For the text-containing cell, return its midpoint in [X, Y] coordinate format. 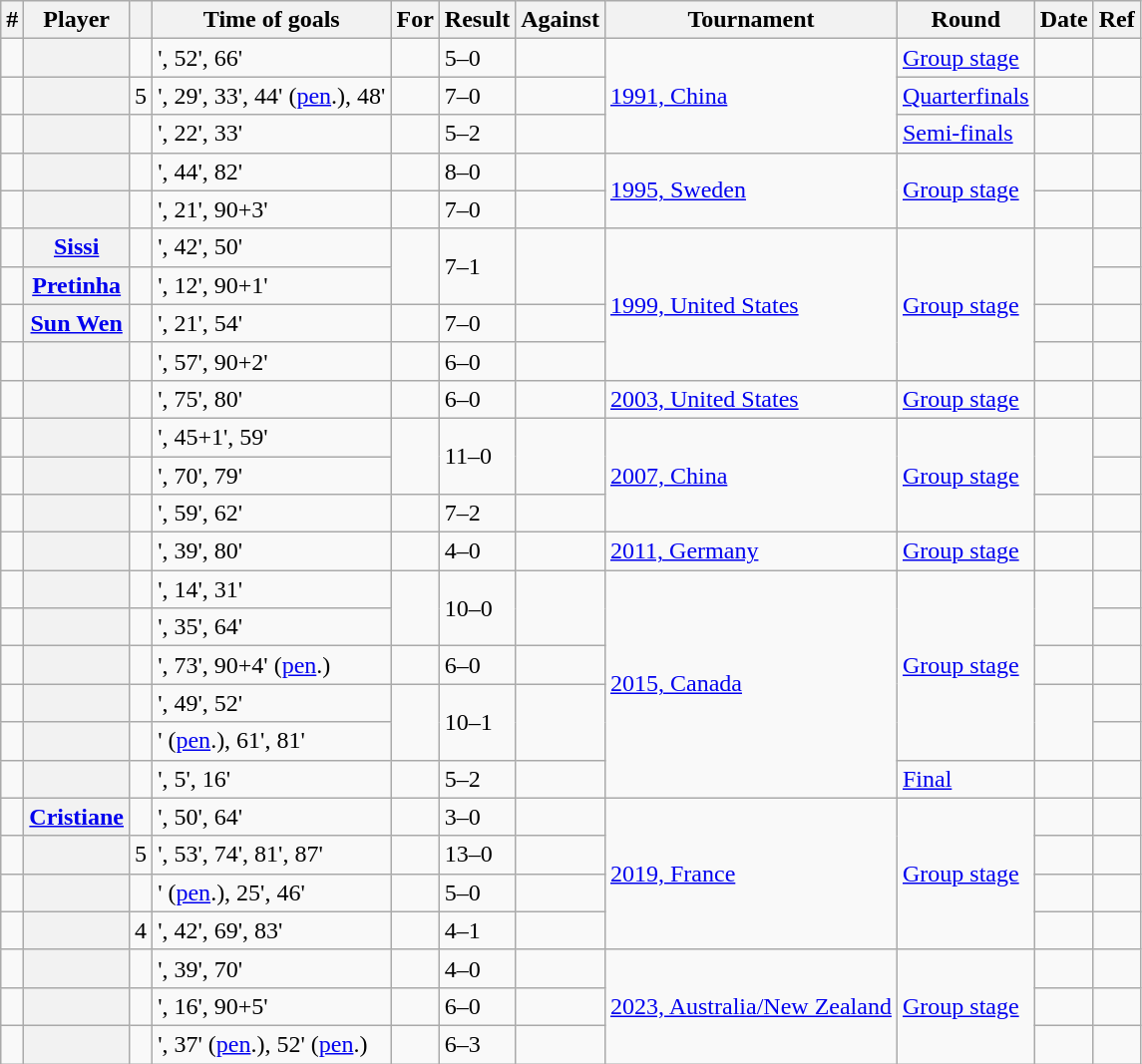
', 21', 54' [271, 323]
13–0 [477, 855]
', 39', 80' [271, 551]
2015, Canada [750, 684]
', 14', 31' [271, 589]
3–0 [477, 817]
' (pen.), 25', 46' [271, 892]
Semi-finals [965, 134]
8–0 [477, 172]
Ref [1117, 20]
', 75', 80' [271, 399]
7–1 [477, 266]
', 53', 74', 81', 87' [271, 855]
Round [965, 20]
2019, France [750, 874]
', 57', 90+2' [271, 361]
Date [1063, 20]
4 [142, 930]
', 12', 90+1' [271, 285]
1991, China [750, 96]
', 42', 50' [271, 247]
', 29', 33', 44' (pen.), 48' [271, 96]
', 16', 90+5' [271, 1006]
Cristiane [77, 817]
Pretinha [77, 285]
', 59', 62' [271, 514]
', 35', 64' [271, 627]
', 37' (pen.), 52' (pen.) [271, 1044]
4–1 [477, 930]
Sissi [77, 247]
1995, Sweden [750, 190]
6–3 [477, 1044]
Sun Wen [77, 323]
7–2 [477, 514]
', 45+1', 59' [271, 437]
2007, China [750, 475]
Result [477, 20]
', 44', 82' [271, 172]
Tournament [750, 20]
Player [77, 20]
', 49', 52' [271, 703]
Time of goals [271, 20]
2023, Australia/New Zealand [750, 1006]
', 73', 90+4' (pen.) [271, 665]
For [415, 20]
', 39', 70' [271, 968]
# [12, 20]
10–1 [477, 722]
1999, United States [750, 304]
', 22', 33' [271, 134]
', 50', 64' [271, 817]
Quarterfinals [965, 96]
', 52', 66' [271, 58]
Against [561, 20]
2003, United States [750, 399]
', 70', 79' [271, 476]
' (pen.), 61', 81' [271, 741]
11–0 [477, 456]
10–0 [477, 608]
', 42', 69', 83' [271, 930]
', 21', 90+3' [271, 209]
', 5', 16' [271, 779]
Final [965, 779]
2011, Germany [750, 551]
